Return the [X, Y] coordinate for the center point of the cell that contains the specified text.  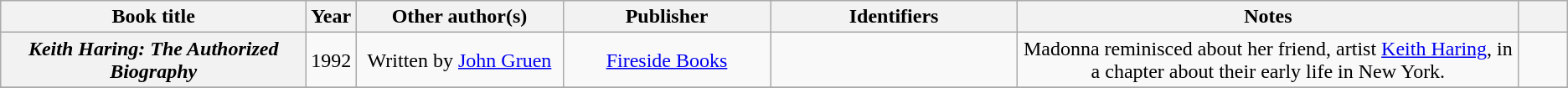
Publisher [667, 17]
Madonna reminisced about her friend, artist Keith Haring, in a chapter about their early life in New York. [1268, 60]
Other author(s) [459, 17]
Keith Haring: The Authorized Biography [154, 60]
Book title [154, 17]
Identifiers [895, 17]
Year [332, 17]
Notes [1268, 17]
Fireside Books [667, 60]
1992 [332, 60]
Written by John Gruen [459, 60]
